Find where the given text appears and provide that cell's center as (X, Y) coordinate. 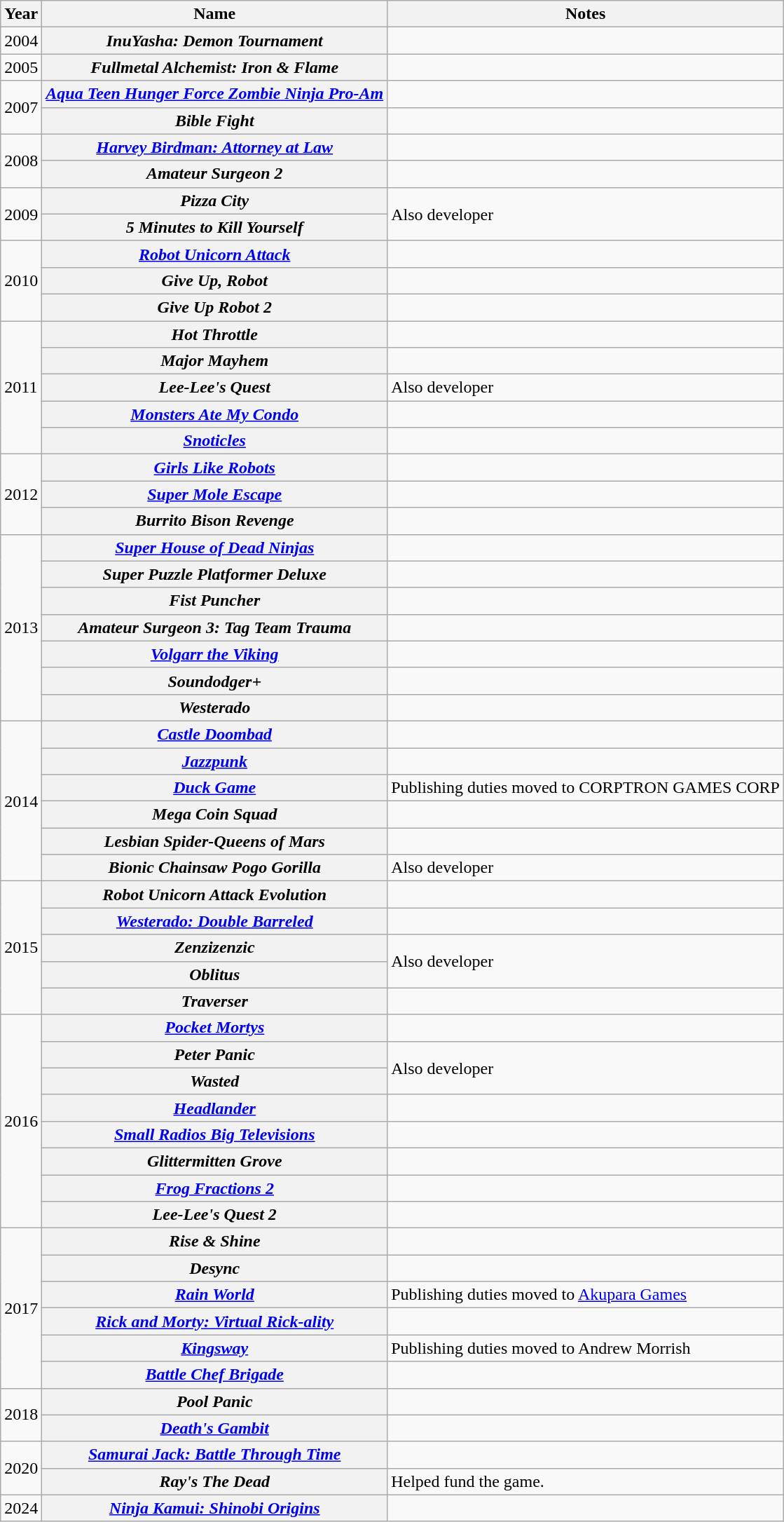
Hot Throttle (214, 334)
Fist Puncher (214, 601)
Year (21, 14)
Death's Gambit (214, 1428)
Publishing duties moved to CORPTRON GAMES CORP (586, 788)
Ninja Kamui: Shinobi Origins (214, 1508)
2009 (21, 214)
Mega Coin Squad (214, 815)
Give Up Robot 2 (214, 307)
2004 (21, 41)
2018 (21, 1415)
Zenzizenzic (214, 948)
2013 (21, 627)
Small Radios Big Televisions (214, 1134)
Super Puzzle Platformer Deluxe (214, 574)
Harvey Birdman: Attorney at Law (214, 147)
Rain World (214, 1295)
Bible Fight (214, 121)
2024 (21, 1508)
Snoticles (214, 441)
2005 (21, 67)
Lesbian Spider-Queens of Mars (214, 841)
Rick and Morty: Virtual Rick-ality (214, 1321)
Major Mayhem (214, 361)
Monsters Ate My Condo (214, 414)
Frog Fractions 2 (214, 1188)
Desync (214, 1268)
Robot Unicorn Attack Evolution (214, 895)
Castle Doombad (214, 734)
Robot Unicorn Attack (214, 254)
2016 (21, 1121)
Amateur Surgeon 3: Tag Team Trauma (214, 627)
Super House of Dead Ninjas (214, 548)
Samurai Jack: Battle Through Time (214, 1455)
2014 (21, 801)
Rise & Shine (214, 1242)
2015 (21, 948)
Bionic Chainsaw Pogo Gorilla (214, 868)
2010 (21, 280)
Name (214, 14)
Battle Chef Brigade (214, 1375)
Notes (586, 14)
Aqua Teen Hunger Force Zombie Ninja Pro-Am (214, 94)
Wasted (214, 1081)
Pool Panic (214, 1401)
2011 (21, 388)
Jazzpunk (214, 761)
Girls Like Robots (214, 468)
Duck Game (214, 788)
Super Mole Escape (214, 494)
Lee-Lee's Quest 2 (214, 1215)
Fullmetal Alchemist: Iron & Flame (214, 67)
2012 (21, 494)
Glittermitten Grove (214, 1161)
Pocket Mortys (214, 1028)
Volgarr the Viking (214, 654)
Publishing duties moved to Akupara Games (586, 1295)
Lee-Lee's Quest (214, 388)
2017 (21, 1308)
Traverser (214, 1001)
Give Up, Robot (214, 280)
Westerado (214, 707)
2007 (21, 107)
Oblitus (214, 974)
Publishing duties moved to Andrew Morrish (586, 1348)
Westerado: Double Barreled (214, 921)
2008 (21, 161)
Amateur Surgeon 2 (214, 174)
Peter Panic (214, 1054)
Ray's The Dead (214, 1481)
Pizza City (214, 201)
5 Minutes to Kill Yourself (214, 227)
Helped fund the game. (586, 1481)
Kingsway (214, 1348)
Soundodger+ (214, 681)
Burrito Bison Revenge (214, 521)
2020 (21, 1468)
InuYasha: Demon Tournament (214, 41)
Headlander (214, 1108)
